Pinpoint the cell where the given text exists, returning its (x, y) midpoint coordinate. 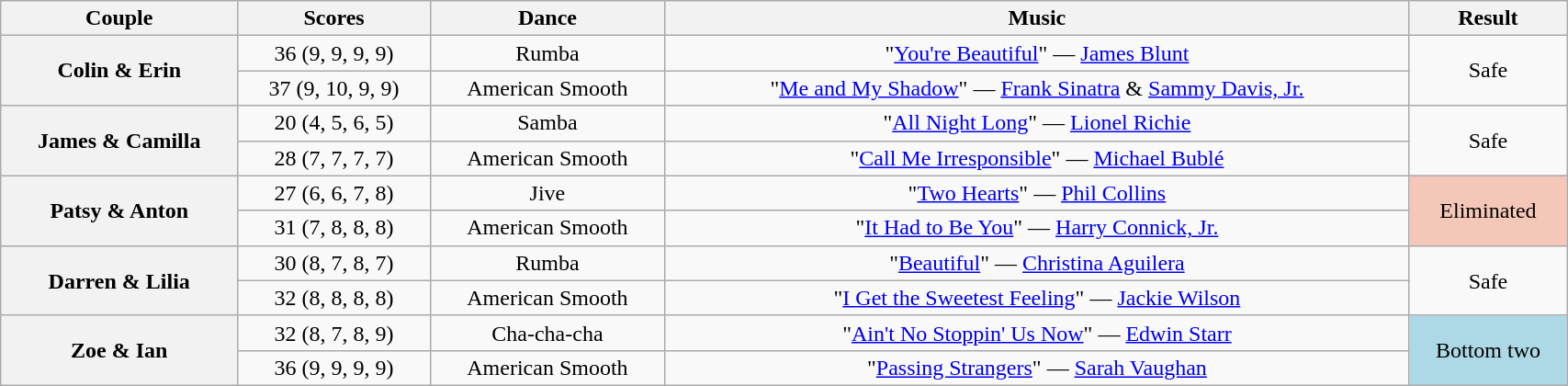
Cha-cha-cha (547, 333)
37 (9, 10, 9, 9) (334, 88)
"Ain't No Stoppin' Us Now" — Edwin Starr (1038, 333)
Zoe & Ian (119, 350)
Bottom two (1488, 350)
Couple (119, 18)
"All Night Long" — Lionel Richie (1038, 123)
Darren & Lilia (119, 280)
Scores (334, 18)
Dance (547, 18)
"You're Beautiful" — James Blunt (1038, 53)
Colin & Erin (119, 71)
"Me and My Shadow" — Frank Sinatra & Sammy Davis, Jr. (1038, 88)
20 (4, 5, 6, 5) (334, 123)
27 (6, 6, 7, 8) (334, 193)
31 (7, 8, 8, 8) (334, 228)
"Two Hearts" — Phil Collins (1038, 193)
Samba (547, 123)
"Call Me Irresponsible" — Michael Bublé (1038, 158)
James & Camilla (119, 141)
Jive (547, 193)
Eliminated (1488, 210)
Music (1038, 18)
"Beautiful" — Christina Aguilera (1038, 263)
"It Had to Be You" — Harry Connick, Jr. (1038, 228)
Result (1488, 18)
28 (7, 7, 7, 7) (334, 158)
30 (8, 7, 8, 7) (334, 263)
Patsy & Anton (119, 210)
"Passing Strangers" — Sarah Vaughan (1038, 368)
32 (8, 7, 8, 9) (334, 333)
"I Get the Sweetest Feeling" — Jackie Wilson (1038, 298)
32 (8, 8, 8, 8) (334, 298)
